Capture the cell that displays the provided text and extract its [X, Y] central coordinate. 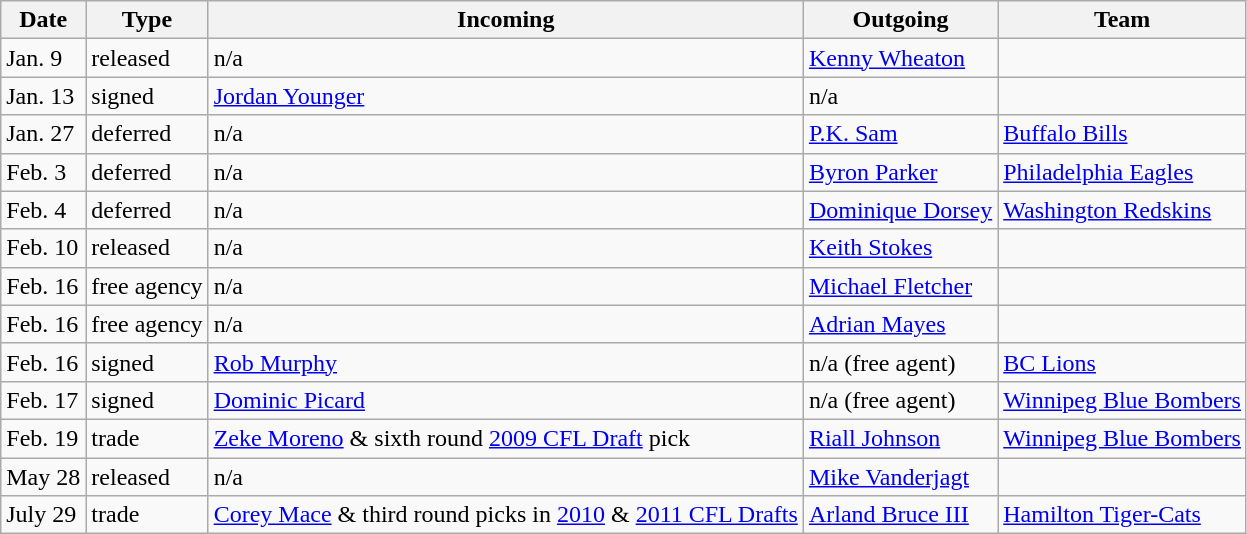
Corey Mace & third round picks in 2010 & 2011 CFL Drafts [506, 515]
Zeke Moreno & sixth round 2009 CFL Draft pick [506, 438]
Rob Murphy [506, 362]
Date [44, 20]
Outgoing [900, 20]
Feb. 3 [44, 172]
Riall Johnson [900, 438]
Buffalo Bills [1122, 134]
Michael Fletcher [900, 286]
Mike Vanderjagt [900, 477]
Dominique Dorsey [900, 210]
Team [1122, 20]
Feb. 17 [44, 400]
Jan. 9 [44, 58]
May 28 [44, 477]
Jordan Younger [506, 96]
Feb. 4 [44, 210]
P.K. Sam [900, 134]
Keith Stokes [900, 248]
July 29 [44, 515]
Feb. 19 [44, 438]
Jan. 13 [44, 96]
Arland Bruce III [900, 515]
Incoming [506, 20]
Washington Redskins [1122, 210]
Dominic Picard [506, 400]
Jan. 27 [44, 134]
Adrian Mayes [900, 324]
Hamilton Tiger-Cats [1122, 515]
Kenny Wheaton [900, 58]
Philadelphia Eagles [1122, 172]
BC Lions [1122, 362]
Type [147, 20]
Feb. 10 [44, 248]
Byron Parker [900, 172]
